Find where the given text appears and provide that cell's center as [X, Y] coordinate. 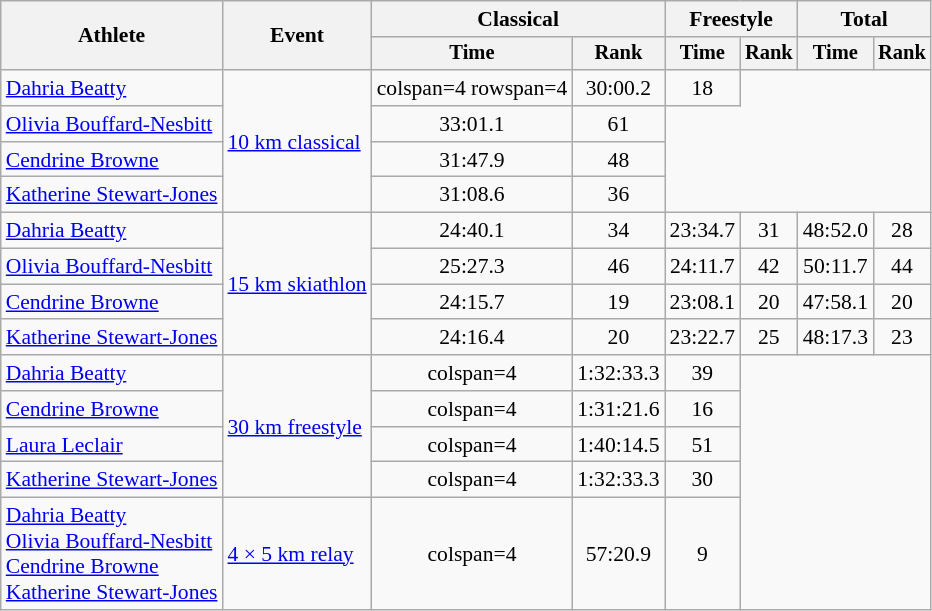
1:31:21.6 [618, 409]
Athlete [112, 36]
colspan=4 rowspan=4 [472, 88]
34 [618, 231]
31 [769, 231]
39 [702, 373]
4 × 5 km relay [296, 554]
23:08.1 [702, 302]
16 [702, 409]
23 [902, 338]
48:52.0 [836, 231]
19 [618, 302]
Freestyle [732, 19]
24:15.7 [472, 302]
24:11.7 [702, 267]
48 [618, 160]
25:27.3 [472, 267]
46 [618, 267]
61 [618, 124]
31:47.9 [472, 160]
42 [769, 267]
44 [902, 267]
24:40.1 [472, 231]
51 [702, 445]
57:20.9 [618, 554]
50:11.7 [836, 267]
30 km freestyle [296, 426]
36 [618, 195]
33:01.1 [472, 124]
47:58.1 [836, 302]
Laura Leclair [112, 445]
15 km skiathlon [296, 284]
23:22.7 [702, 338]
Total [864, 19]
30:00.2 [618, 88]
Event [296, 36]
9 [702, 554]
Dahria BeattyOlivia Bouffard-NesbittCendrine BrowneKatherine Stewart-Jones [112, 554]
48:17.3 [836, 338]
30 [702, 480]
1:40:14.5 [618, 445]
25 [769, 338]
Classical [518, 19]
24:16.4 [472, 338]
18 [702, 88]
31:08.6 [472, 195]
10 km classical [296, 141]
23:34.7 [702, 231]
28 [902, 231]
